Provide the [X, Y] coordinate of the cell's center where the given text is located.  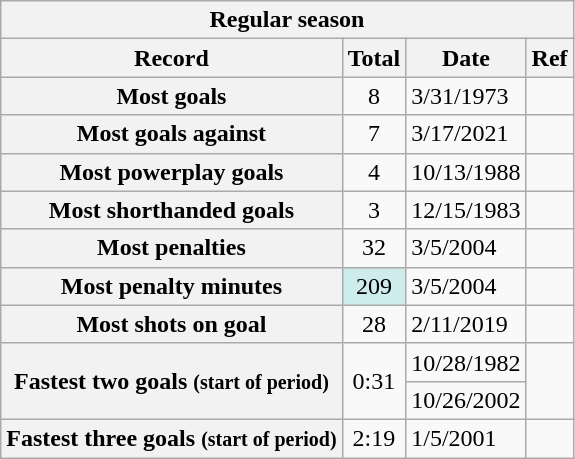
Most shorthanded goals [172, 210]
2:19 [374, 438]
10/13/1988 [466, 172]
Most goals against [172, 134]
1/5/2001 [466, 438]
32 [374, 248]
3/31/1973 [466, 96]
Most penalties [172, 248]
Ref [550, 58]
209 [374, 286]
Record [172, 58]
2/11/2019 [466, 324]
10/28/1982 [466, 362]
7 [374, 134]
Most shots on goal [172, 324]
Most powerplay goals [172, 172]
Total [374, 58]
Fastest three goals (start of period) [172, 438]
28 [374, 324]
3/17/2021 [466, 134]
3 [374, 210]
10/26/2002 [466, 400]
8 [374, 96]
Date [466, 58]
Fastest two goals (start of period) [172, 381]
0:31 [374, 381]
Regular season [287, 20]
12/15/1983 [466, 210]
4 [374, 172]
Most goals [172, 96]
Most penalty minutes [172, 286]
